Pinpoint the cell where the given text exists, returning its [X, Y] midpoint coordinate. 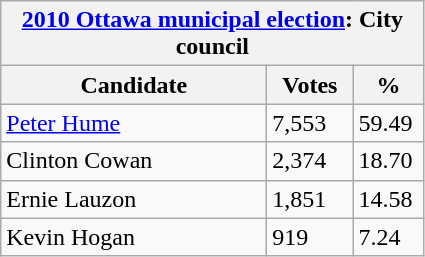
Candidate [134, 85]
Kevin Hogan [134, 237]
14.58 [388, 199]
% [388, 85]
2010 Ottawa municipal election: City council [212, 34]
1,851 [310, 199]
Clinton Cowan [134, 161]
919 [310, 237]
Votes [310, 85]
59.49 [388, 123]
7.24 [388, 237]
Peter Hume [134, 123]
Ernie Lauzon [134, 199]
7,553 [310, 123]
18.70 [388, 161]
2,374 [310, 161]
